From the cell containing the given text, extract its center point as [X, Y] coordinate. 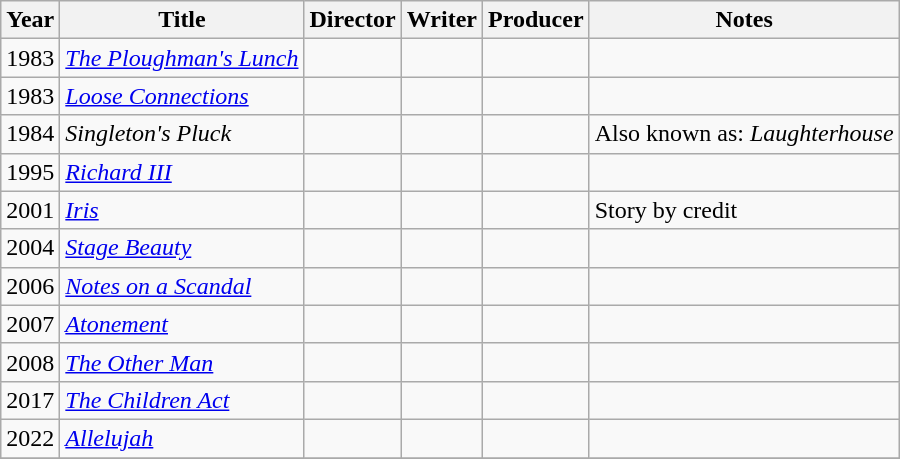
2017 [30, 400]
Atonement [182, 324]
Richard III [182, 172]
Notes [744, 20]
2001 [30, 210]
Loose Connections [182, 96]
Also known as: Laughterhouse [744, 134]
Singleton's Pluck [182, 134]
1984 [30, 134]
Writer [442, 20]
Story by credit [744, 210]
1995 [30, 172]
2008 [30, 362]
The Children Act [182, 400]
The Other Man [182, 362]
Stage Beauty [182, 248]
Notes on a Scandal [182, 286]
Allelujah [182, 438]
Director [352, 20]
Title [182, 20]
Iris [182, 210]
Producer [536, 20]
The Ploughman's Lunch [182, 58]
2004 [30, 248]
Year [30, 20]
2006 [30, 286]
2022 [30, 438]
2007 [30, 324]
